Search for the cell housing the specified text and yield its [X, Y] center coordinate. 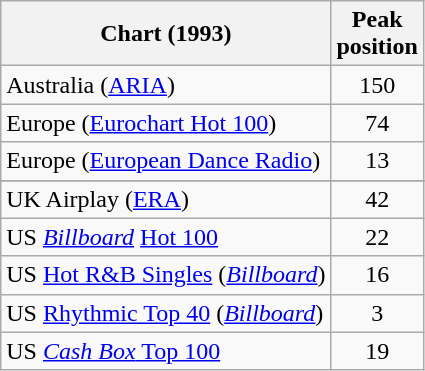
22 [377, 237]
US Cash Box Top 100 [166, 351]
Peakposition [377, 34]
74 [377, 123]
19 [377, 351]
Europe (Eurochart Hot 100) [166, 123]
US Rhythmic Top 40 (Billboard) [166, 313]
Chart (1993) [166, 34]
US Billboard Hot 100 [166, 237]
US Hot R&B Singles (Billboard) [166, 275]
3 [377, 313]
Europe (European Dance Radio) [166, 161]
UK Airplay (ERA) [166, 199]
13 [377, 161]
42 [377, 199]
16 [377, 275]
Australia (ARIA) [166, 85]
150 [377, 85]
